Locate the cell with the specified text and output its [x, y] center coordinate. 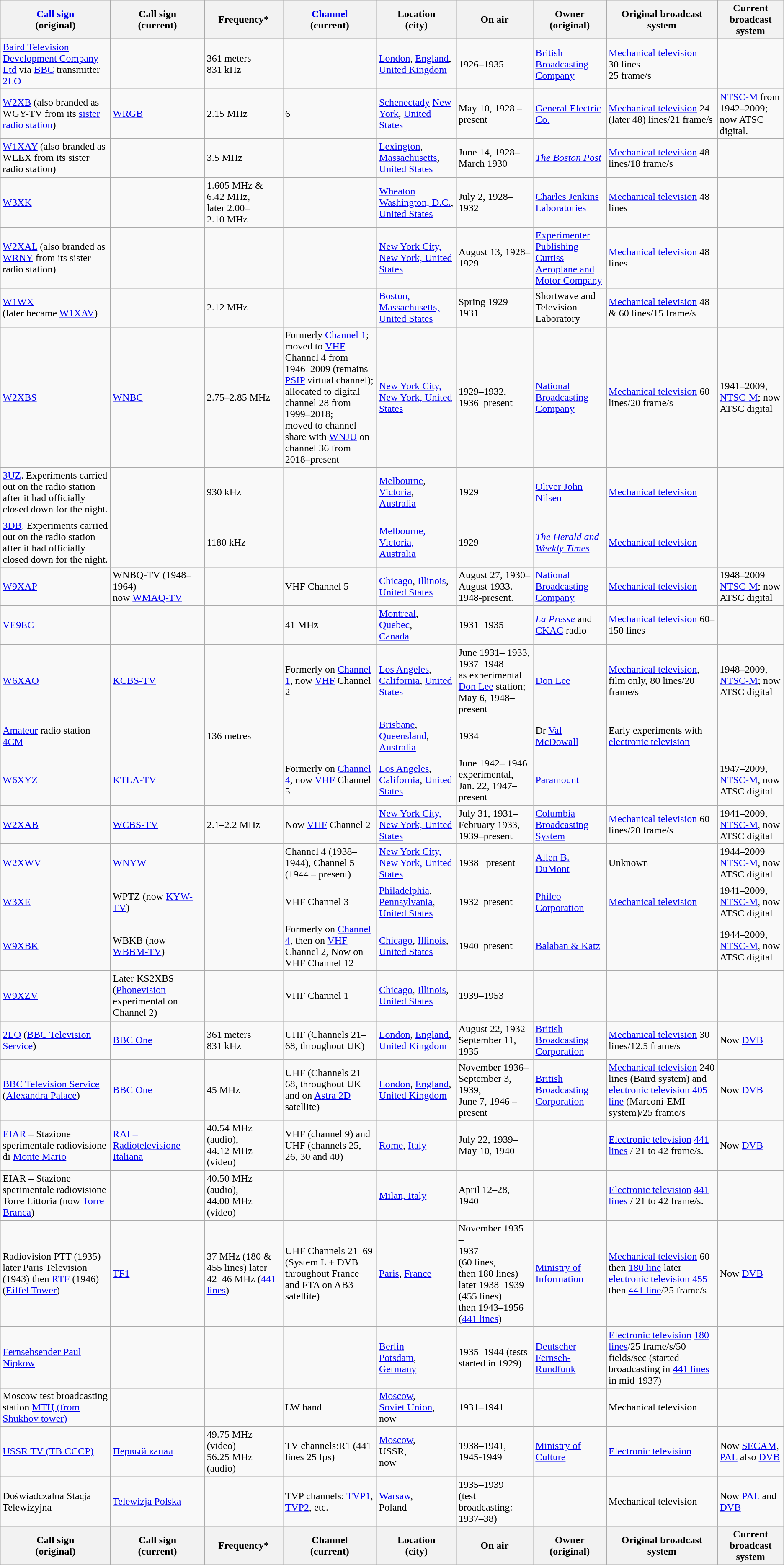
2.15 MHz [244, 114]
Paramount [570, 780]
1180 kHz [244, 542]
USSR TV (ТВ СССР) [55, 1451]
W9XZV [55, 996]
W2XBS [55, 397]
Paris, France [416, 1273]
W1XAY (also branded as WLEX from its sister radio station) [55, 158]
Rome, Italy [416, 1146]
Philco Corporation [570, 902]
Formerly on Channel 4, then on VHF Channel 2, Now on VHF Channel 12 [330, 946]
Ministry of Information [570, 1273]
Columbia Broadcasting System [570, 825]
1938– present [495, 863]
1934 [495, 736]
W6XYZ [55, 780]
1931–1935 [495, 625]
June 1931– 1933, 1937–1948 as experimental Don Lee station; May 6, 1948–present [495, 680]
Spring 1929–1931 [495, 308]
RAI – Radiotelevisione Italiana [157, 1146]
WCBS-TV [157, 825]
TF1 [157, 1273]
Now VHF Channel 2 [330, 825]
La Presse and CKAC radio [570, 625]
3.5 MHz [244, 158]
Ministry of Culture [570, 1451]
3DB. Experiments carried out on the radio station after it had officially closed down for the night. [55, 542]
Milan, Italy [416, 1195]
Electronic television 180 lines/25 frame/s/50 fields/sec (started broadcasting in 441 lines in mid-1937) [662, 1357]
Schenectady New York, United States [416, 114]
1926–1935 [495, 64]
Deutscher Fernseh-Rundfunk [570, 1357]
WNBQ-TV (1948–1964)now WMAQ-TV [157, 586]
Mechanical television 30 lines/12.5 frame/s [662, 1040]
40.54 MHz (audio), 44.12 MHz (video) [244, 1146]
49.75 MHz (video) 56.25 MHz (audio) [244, 1451]
2.12 MHz [244, 308]
Oliver John Nilsen [570, 492]
2.1–2.2 MHz [244, 825]
EIAR – Stazione sperimentale radiovisione Torre Littoria (now Torre Branca) [55, 1195]
Moscow test broadcasting station МТЦ (from Shukhov tower) [55, 1407]
1932–present [495, 902]
VHF Channel 5 [330, 586]
Moscow, USSR, now [416, 1451]
UHF Channels 21–69 (System L + DVB throughout France and FTA on AB3 satellite) [330, 1273]
July 31, 1931– February 1933,1939–present [495, 825]
Montreal, Quebec, Canada [416, 625]
Charles Jenkins Laboratories [570, 202]
W6XAO [55, 680]
August 27, 1930– August 1933. 1948-present. [495, 586]
Dr Val McDowall [570, 736]
Formerly on Channel 1, now VHF Channel 2 [330, 680]
LW band [330, 1407]
VE9EC [55, 625]
Early experiments with electronic television [662, 736]
W3XK [55, 202]
The Herald and Weekly Times [570, 542]
1938–1941, 1945-1949 [495, 1451]
WNBC [157, 397]
2LO (BBC Television Service) [55, 1040]
Mechanical television, film only, 80 lines/20 frame/s [662, 680]
Moscow, Soviet Union, now [416, 1407]
VHF Channel 1 [330, 996]
40.50 MHz (audio), 44.00 MHz (video) [244, 1195]
W2XAB [55, 825]
1.605 MHz & 6.42 MHz, later 2.00–2.10 MHz [244, 202]
WBKB (now WBBM-TV) [157, 946]
May 10, 1928 – present [495, 114]
Mechanical television 60 then 180 line later electronic television 455 then 441 line/25 frame/s [662, 1273]
1941–2009, NTSC-M; now ATSC digital [750, 397]
Mechanical television 60–150 lines [662, 625]
Fernsehsender Paul Nipkow [55, 1357]
1944–2009, NTSC-M, now ATSC digital [750, 946]
W3XE [55, 902]
W2XB (also branded as WGY-TV from its sister radio station) [55, 114]
Doświadczalna Stacja Telewizyjna [55, 1502]
Balaban & Katz [570, 946]
1944–2009 NTSC-M, now ATSC digital [750, 863]
Mechanical television 30 lines25 frame/s [662, 64]
1931–1941 [495, 1407]
WheatonWashington, D.C., United States [416, 202]
W9XBK [55, 946]
Boston, Massachusetts, United States [416, 308]
Lexington, Massachusetts, United States [416, 158]
Mechanical television 48 lines/18 frame/s [662, 158]
November 1936– September 3, 1939, June 7, 1946 – present [495, 1090]
Telewizja Polska [157, 1502]
1935–1944 (tests started in 1929) [495, 1357]
1940–present [495, 946]
Shortwave and Television Laboratory [570, 308]
37 MHz (180 & 455 lines) later 42–46 MHz (441 lines) [244, 1273]
6 [330, 114]
TVP channels: TVP1, TVP2, etc. [330, 1502]
Now SECAM, PAL also DVB [750, 1451]
WNYW [157, 863]
June 1942– 1946 experimental, Jan. 22, 1947– present [495, 780]
1929–1932, 1936–present [495, 397]
41 MHz [330, 625]
1947–2009, NTSC-M, now ATSC digital [750, 780]
1939–1953 [495, 996]
EIAR – Stazione sperimentale radiovisione di Monte Mario [55, 1146]
W2XAL (also branded as WRNY from its sister radio station) [55, 258]
July 22, 1939– May 10, 1940 [495, 1146]
August 13, 1928– 1929 [495, 258]
July 2, 1928– 1932 [495, 202]
Unknown [662, 863]
BerlinPotsdam, Germany [416, 1357]
W2XWV [55, 863]
1948–2009 NTSC-M; now ATSC digital [750, 586]
November 1935 – 1937 (60 lines, then 180 lines) later 1938–1939 (455 lines) then 1943–1956 (441 lines) [495, 1273]
930 kHz [244, 492]
NTSC-M from 1942–2009; now ATSC digital. [750, 114]
Formerly on Channel 4, now VHF Channel 5 [330, 780]
Experimenter PublishingCurtiss Aeroplane and Motor Company [570, 258]
Brisbane, Queensland, Australia [416, 736]
Don Lee [570, 680]
Radiovision PTT (1935) later Paris Television (1943) then RTF (1946) (Eiffel Tower) [55, 1273]
Mechanical television 240 lines (Baird system) and electronic television 405 line (Marconi-EMI system)/25 frame/s [662, 1090]
Electronic television [662, 1451]
Now PAL and DVB [750, 1502]
3UZ. Experiments carried out on the radio station after it had officially closed down for the night. [55, 492]
Amateur radio station 4CM [55, 736]
Allen B. DuMont [570, 863]
Philadelphia, Pennsylvania, United States [416, 902]
UHF (Channels 21–68, throughout UK) [330, 1040]
136 metres [244, 736]
W9XAP [55, 586]
Первый канал [157, 1451]
Channel 4 (1938–1944), Channel 5 (1944 – present) [330, 863]
Mechanical television 24 (later 48) lines/21 frame/s [662, 114]
– [244, 902]
Later KS2XBS (Phonevision experimental on Channel 2) [157, 996]
45 MHz [244, 1090]
TV channels:R1 (441 lines 25 fps) [330, 1451]
British Broadcasting Company [570, 64]
W1WX(later became W1XAV) [55, 308]
The Boston Post [570, 158]
2.75–2.85 MHz [244, 397]
Baird Television Development Company Ltd via BBC transmitter 2LO [55, 64]
August 22, 1932– September 11, 1935 [495, 1040]
KTLA-TV [157, 780]
Warsaw, Poland [416, 1502]
WPTZ (now KYW-TV) [157, 902]
UHF (Channels 21–68, throughout UK and on Astra 2D satellite) [330, 1090]
WRGB [157, 114]
June 14, 1928– March 1930 [495, 158]
BBC Television Service (Alexandra Palace) [55, 1090]
1935–1939 (test broadcasting: 1937–38) [495, 1502]
1948–2009, NTSC-M; now ATSC digital [750, 680]
Mechanical television 48 & 60 lines/15 frame/s [662, 308]
April 12–28, 1940 [495, 1195]
VHF Channel 3 [330, 902]
KCBS-TV [157, 680]
VHF (channel 9) and UHF (channels 25, 26, 30 and 40) [330, 1146]
General Electric Co. [570, 114]
